Determine the (X, Y) coordinate at the center of the cell enclosing the given text.  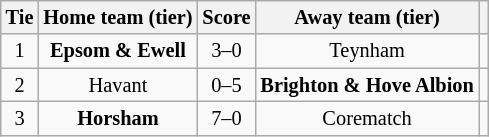
Epsom & Ewell (118, 51)
Corematch (366, 118)
3 (20, 118)
Score (226, 17)
Teynham (366, 51)
2 (20, 85)
Away team (tier) (366, 17)
Home team (tier) (118, 17)
0–5 (226, 85)
Brighton & Hove Albion (366, 85)
7–0 (226, 118)
Havant (118, 85)
3–0 (226, 51)
1 (20, 51)
Tie (20, 17)
Horsham (118, 118)
